Search for the cell housing the specified text and yield its [X, Y] center coordinate. 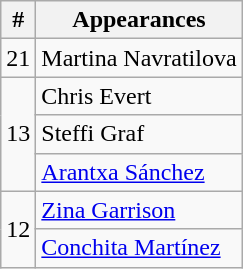
12 [18, 229]
Conchita Martínez [139, 248]
21 [18, 58]
Steffi Graf [139, 134]
Martina Navratilova [139, 58]
13 [18, 134]
Zina Garrison [139, 210]
Arantxa Sánchez [139, 172]
# [18, 20]
Chris Evert [139, 96]
Appearances [139, 20]
